Find where the given text appears and provide that cell's center as [x, y] coordinate. 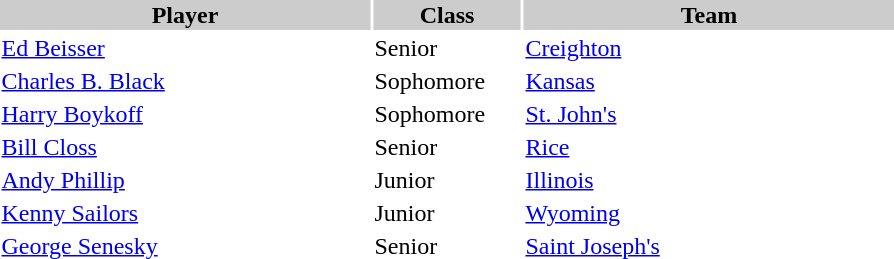
Kenny Sailors [185, 213]
Bill Closs [185, 147]
Charles B. Black [185, 81]
Rice [709, 147]
Player [185, 15]
St. John's [709, 114]
Ed Beisser [185, 48]
Class [447, 15]
Andy Phillip [185, 180]
Team [709, 15]
Creighton [709, 48]
Illinois [709, 180]
Kansas [709, 81]
Wyoming [709, 213]
Harry Boykoff [185, 114]
